Detect which cell encompasses the target text, then output its [x, y] center coordinate. 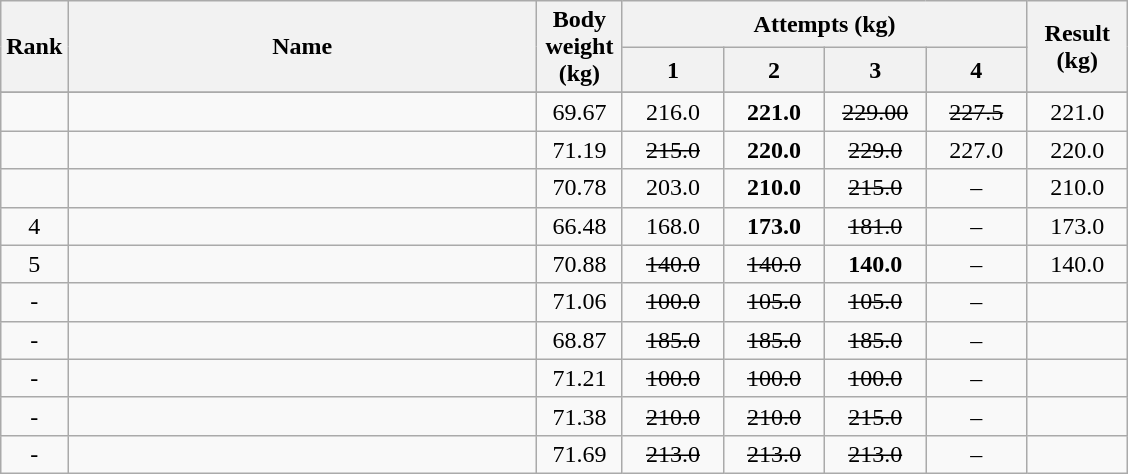
2 [774, 70]
229.00 [876, 112]
168.0 [672, 226]
181.0 [876, 226]
70.78 [579, 188]
227.5 [976, 112]
68.87 [579, 340]
Result (kg) [1078, 47]
71.38 [579, 416]
5 [34, 264]
227.0 [976, 150]
71.06 [579, 302]
71.19 [579, 150]
66.48 [579, 226]
1 [672, 70]
71.21 [579, 378]
216.0 [672, 112]
Attempts (kg) [824, 24]
69.67 [579, 112]
3 [876, 70]
Body weight (kg) [579, 47]
229.0 [876, 150]
203.0 [672, 188]
Rank [34, 47]
71.69 [579, 454]
70.88 [579, 264]
Name [302, 47]
